Scan for the cell matching the given text and deliver its (X, Y) coordinate at center. 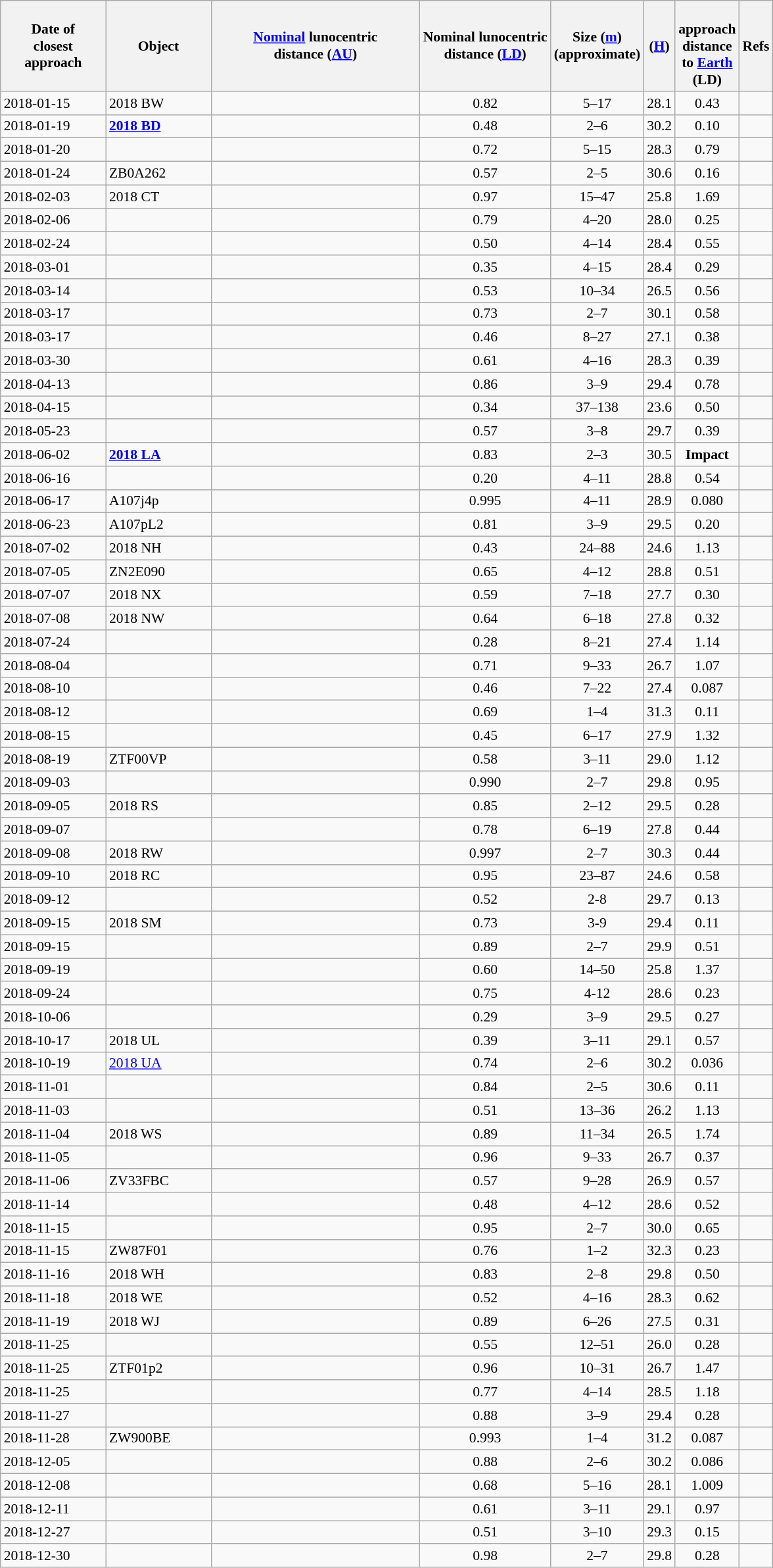
2018 UA (158, 1064)
2018-09-19 (53, 970)
ZN2E090 (158, 572)
0.31 (707, 1321)
2018 NH (158, 549)
0.75 (485, 994)
5–15 (597, 150)
2018-01-19 (53, 126)
2018 NX (158, 595)
1.37 (707, 970)
2018-01-20 (53, 150)
8–21 (597, 642)
Impact (707, 454)
0.53 (485, 291)
2018-07-02 (53, 549)
2018-11-18 (53, 1298)
2018 WE (158, 1298)
2018-11-01 (53, 1087)
2018-02-24 (53, 244)
2018-01-15 (53, 103)
0.13 (707, 900)
ZTF00VP (158, 759)
2–3 (597, 454)
ZV33FBC (158, 1181)
2018-03-30 (53, 361)
0.997 (485, 853)
0.080 (707, 501)
1.32 (707, 736)
0.86 (485, 384)
0.37 (707, 1158)
2018 BW (158, 103)
2018-10-17 (53, 1041)
2018-06-02 (53, 454)
27.5 (659, 1321)
0.35 (485, 267)
1.18 (707, 1392)
2018-12-30 (53, 1556)
1.14 (707, 642)
0.993 (485, 1438)
7–18 (597, 595)
26.0 (659, 1345)
2018 LA (158, 454)
6–18 (597, 619)
10–31 (597, 1369)
29.3 (659, 1532)
30.1 (659, 314)
1.009 (707, 1486)
0.27 (707, 1017)
2018 BD (158, 126)
2018-12-05 (53, 1462)
2018-09-03 (53, 783)
1–2 (597, 1251)
2018-06-23 (53, 525)
2018-06-17 (53, 501)
0.59 (485, 595)
0.68 (485, 1486)
1.74 (707, 1134)
Size (m)(approximate) (597, 46)
2018-09-08 (53, 853)
2018-08-10 (53, 689)
6–17 (597, 736)
0.82 (485, 103)
31.2 (659, 1438)
ZW87F01 (158, 1251)
2018-11-27 (53, 1415)
Object (158, 46)
2018-09-10 (53, 876)
2018-12-27 (53, 1532)
0.85 (485, 806)
3-9 (597, 923)
0.25 (707, 220)
2018-11-05 (53, 1158)
0.64 (485, 619)
2018-11-16 (53, 1275)
2018-11-28 (53, 1438)
2018 WS (158, 1134)
(H) (659, 46)
2018-02-03 (53, 197)
2018-05-23 (53, 431)
0.72 (485, 150)
approachdistanceto Earth (LD) (707, 46)
Nominal lunocentricdistance (LD) (485, 46)
26.9 (659, 1181)
4–15 (597, 267)
2018-08-19 (53, 759)
30.5 (659, 454)
4–20 (597, 220)
10–34 (597, 291)
ZB0A262 (158, 174)
Date ofclosestapproach (53, 46)
23.6 (659, 408)
2018-07-24 (53, 642)
15–47 (597, 197)
0.62 (707, 1298)
2018-08-12 (53, 712)
0.56 (707, 291)
14–50 (597, 970)
31.3 (659, 712)
2018-04-15 (53, 408)
2018-11-19 (53, 1321)
2018 RW (158, 853)
2-8 (597, 900)
0.45 (485, 736)
12–51 (597, 1345)
0.34 (485, 408)
0.10 (707, 126)
4-12 (597, 994)
2018-03-01 (53, 267)
0.69 (485, 712)
2018 RS (158, 806)
6–26 (597, 1321)
1.69 (707, 197)
27.7 (659, 595)
2018-10-19 (53, 1064)
ZTF01p2 (158, 1369)
27.9 (659, 736)
30.0 (659, 1228)
0.036 (707, 1064)
2018-03-14 (53, 291)
27.1 (659, 337)
2018-07-07 (53, 595)
0.15 (707, 1532)
32.3 (659, 1251)
0.086 (707, 1462)
9–28 (597, 1181)
0.84 (485, 1087)
2018-12-08 (53, 1486)
Nominal lunocentricdistance (AU) (316, 46)
2018-09-12 (53, 900)
3–8 (597, 431)
2018-08-04 (53, 666)
Refs (756, 46)
3–10 (597, 1532)
1.47 (707, 1369)
0.76 (485, 1251)
2018 RC (158, 876)
0.98 (485, 1556)
2018 NW (158, 619)
37–138 (597, 408)
2018-11-04 (53, 1134)
2018-10-06 (53, 1017)
0.38 (707, 337)
0.32 (707, 619)
2018 SM (158, 923)
5–17 (597, 103)
A107j4p (158, 501)
A107pL2 (158, 525)
ZW900BE (158, 1438)
2018-11-06 (53, 1181)
2018-01-24 (53, 174)
2018-11-14 (53, 1204)
2018-11-03 (53, 1111)
29.9 (659, 946)
6–19 (597, 829)
0.81 (485, 525)
2018-07-05 (53, 572)
2018-09-07 (53, 829)
0.77 (485, 1392)
0.990 (485, 783)
2018-12-11 (53, 1509)
28.9 (659, 501)
7–22 (597, 689)
0.995 (485, 501)
2018-08-15 (53, 736)
13–36 (597, 1111)
2018 CT (158, 197)
1.12 (707, 759)
5–16 (597, 1486)
29.0 (659, 759)
1.07 (707, 666)
2018-02-06 (53, 220)
0.54 (707, 478)
24–88 (597, 549)
2018-09-24 (53, 994)
2018 UL (158, 1041)
2018 WH (158, 1275)
2018-04-13 (53, 384)
0.30 (707, 595)
2018 WJ (158, 1321)
23–87 (597, 876)
2–8 (597, 1275)
0.74 (485, 1064)
2018-07-08 (53, 619)
30.3 (659, 853)
0.60 (485, 970)
26.2 (659, 1111)
2–12 (597, 806)
28.5 (659, 1392)
0.16 (707, 174)
0.71 (485, 666)
8–27 (597, 337)
2018-06-16 (53, 478)
11–34 (597, 1134)
28.0 (659, 220)
2018-09-05 (53, 806)
